Detect which cell encompasses the target text, then output its (X, Y) center coordinate. 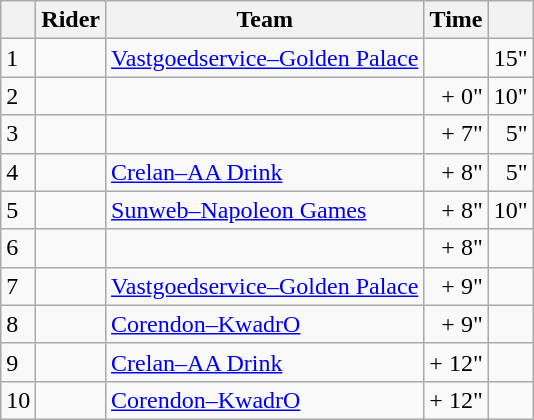
Sunweb–Napoleon Games (265, 210)
2 (18, 96)
3 (18, 134)
1 (18, 58)
+ 7" (456, 134)
7 (18, 286)
15" (510, 58)
9 (18, 362)
6 (18, 248)
Team (265, 20)
4 (18, 172)
8 (18, 324)
Rider (71, 20)
Time (456, 20)
5 (18, 210)
10 (18, 400)
+ 0" (456, 96)
